Identify which cell holds the provided text, then report its [X, Y] central coordinate. 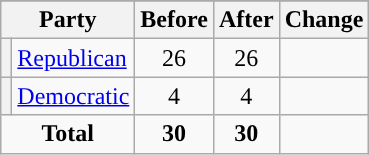
Party [68, 20]
After [246, 20]
Total [68, 134]
Change [324, 20]
Republican [74, 58]
Before [174, 20]
Democratic [74, 96]
